Return [X, Y] of the center of cell containing provided text 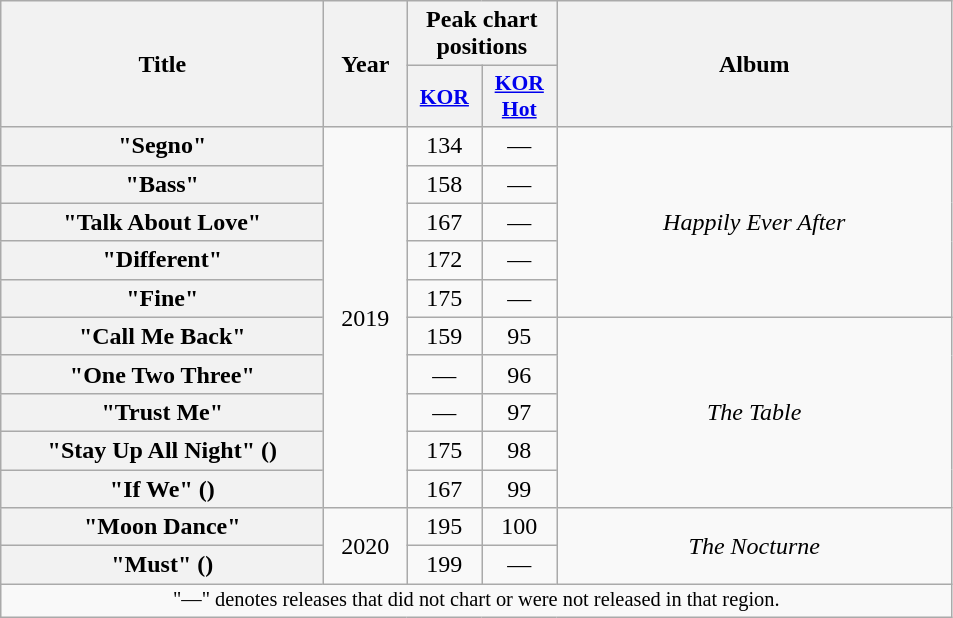
2020 [366, 546]
"Stay Up All Night" () [162, 450]
"Fine" [162, 298]
158 [444, 184]
100 [520, 527]
"Moon Dance" [162, 527]
"—" denotes releases that did not chart or were not released in that region. [476, 601]
99 [520, 489]
2019 [366, 318]
134 [444, 146]
KORHot [520, 96]
"If We" () [162, 489]
"Must" () [162, 565]
Happily Ever After [754, 222]
199 [444, 565]
Peak chart positions [482, 34]
"Talk About Love" [162, 222]
95 [520, 336]
Year [366, 64]
Title [162, 64]
Album [754, 64]
"Call Me Back" [162, 336]
The Nocturne [754, 546]
98 [520, 450]
195 [444, 527]
"Different" [162, 260]
"Trust Me" [162, 412]
96 [520, 374]
159 [444, 336]
172 [444, 260]
KOR [444, 96]
"One Two Three" [162, 374]
The Table [754, 412]
"Segno" [162, 146]
"Bass" [162, 184]
97 [520, 412]
